Identify which cell holds the provided text, then report its (x, y) central coordinate. 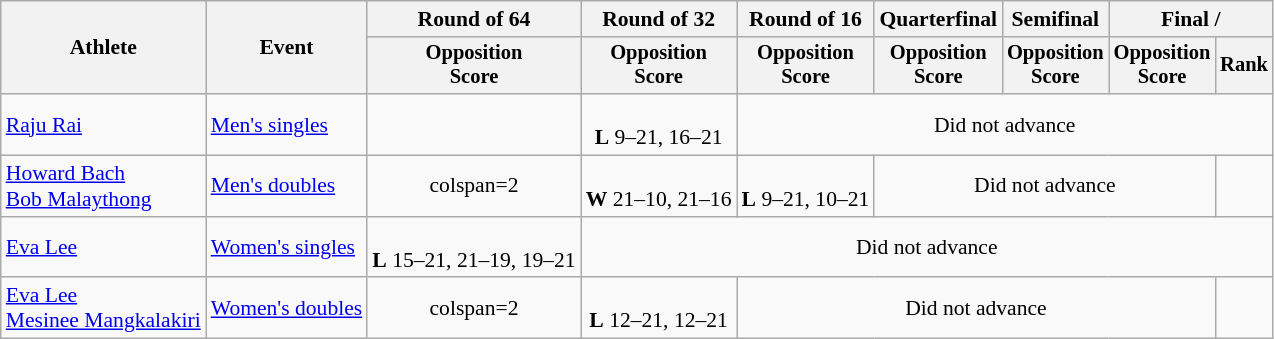
L 9–21, 16–21 (659, 124)
Men's doubles (287, 186)
L 15–21, 21–19, 19–21 (474, 248)
W 21–10, 21–16 (659, 186)
Rank (1244, 66)
Eva Lee (104, 248)
Raju Rai (104, 124)
Round of 16 (806, 19)
Round of 64 (474, 19)
L 9–21, 10–21 (806, 186)
Semifinal (1056, 19)
Event (287, 48)
Round of 32 (659, 19)
Eva LeeMesinee Mangkalakiri (104, 308)
Men's singles (287, 124)
Final / (1191, 19)
L 12–21, 12–21 (659, 308)
Athlete (104, 48)
Women's singles (287, 248)
Quarterfinal (938, 19)
Women's doubles (287, 308)
Howard BachBob Malaythong (104, 186)
